Capture the cell that displays the provided text and extract its (X, Y) central coordinate. 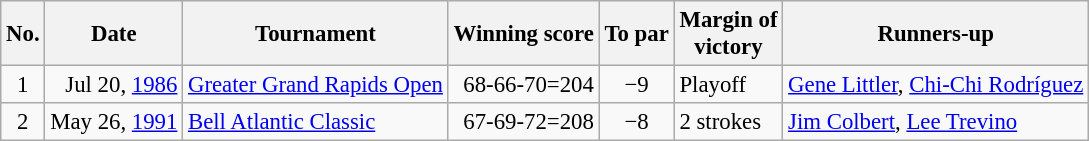
Jul 20, 1986 (114, 85)
−9 (636, 85)
Tournament (316, 34)
1 (23, 85)
67-69-72=208 (524, 122)
Jim Colbert, Lee Trevino (936, 122)
Runners-up (936, 34)
Bell Atlantic Classic (316, 122)
No. (23, 34)
Playoff (728, 85)
To par (636, 34)
Greater Grand Rapids Open (316, 85)
2 strokes (728, 122)
Gene Littler, Chi-Chi Rodríguez (936, 85)
Date (114, 34)
Margin ofvictory (728, 34)
−8 (636, 122)
Winning score (524, 34)
2 (23, 122)
68-66-70=204 (524, 85)
May 26, 1991 (114, 122)
